Detect which cell encompasses the target text, then output its (X, Y) center coordinate. 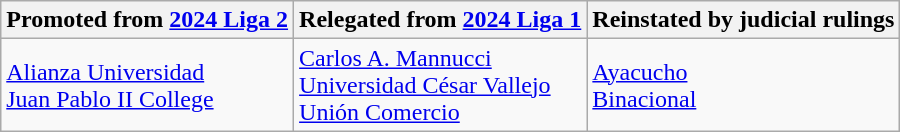
Carlos A. Mannucci Universidad César Vallejo Unión Comercio (440, 85)
Promoted from 2024 Liga 2 (148, 20)
Relegated from 2024 Liga 1 (440, 20)
Alianza Universidad Juan Pablo II College (148, 85)
Ayacucho Binacional (744, 85)
Reinstated by judicial rulings (744, 20)
